Return (x, y) of the center of cell containing provided text 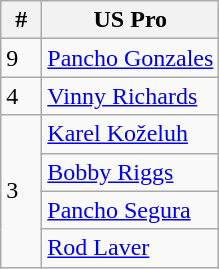
Pancho Gonzales (130, 58)
# (22, 20)
Vinny Richards (130, 96)
Bobby Riggs (130, 172)
3 (22, 191)
Pancho Segura (130, 210)
US Pro (130, 20)
9 (22, 58)
Rod Laver (130, 248)
4 (22, 96)
Karel Koželuh (130, 134)
